Search for the cell housing the specified text and yield its (x, y) center coordinate. 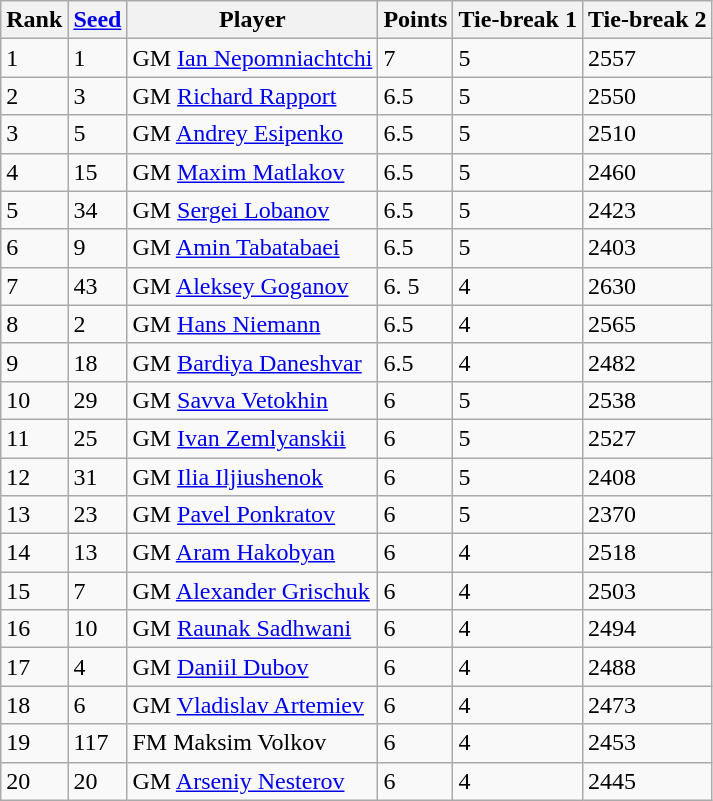
2423 (647, 210)
Player (252, 20)
16 (34, 629)
Points (416, 20)
GM Bardiya Daneshvar (252, 362)
2557 (647, 58)
GM Pavel Ponkratov (252, 515)
2473 (647, 705)
GM Vladislav Artemiev (252, 705)
2494 (647, 629)
2630 (647, 286)
GM Maxim Matlakov (252, 172)
23 (98, 515)
14 (34, 553)
2510 (647, 134)
34 (98, 210)
GM Aleksey Goganov (252, 286)
2488 (647, 667)
2403 (647, 248)
GM Hans Niemann (252, 324)
2370 (647, 515)
8 (34, 324)
29 (98, 400)
19 (34, 743)
GM Richard Rapport (252, 96)
2408 (647, 477)
2538 (647, 400)
Tie-break 1 (518, 20)
GM Sergei Lobanov (252, 210)
2445 (647, 781)
6. 5 (416, 286)
25 (98, 438)
Rank (34, 20)
GM Savva Vetokhin (252, 400)
Seed (98, 20)
GM Arseniy Nesterov (252, 781)
GM Aram Hakobyan (252, 553)
2518 (647, 553)
GM Andrey Esipenko (252, 134)
117 (98, 743)
12 (34, 477)
GM Ivan Zemlyanskii (252, 438)
2503 (647, 591)
GM Amin Tabatabaei (252, 248)
GM Daniil Dubov (252, 667)
43 (98, 286)
GM Ilia Iljiushenok (252, 477)
2527 (647, 438)
17 (34, 667)
GM Alexander Grischuk (252, 591)
2482 (647, 362)
GM Raunak Sadhwani (252, 629)
FM Maksim Volkov (252, 743)
Tie-break 2 (647, 20)
GM Ian Nepomniachtchi (252, 58)
2460 (647, 172)
2565 (647, 324)
2550 (647, 96)
11 (34, 438)
2453 (647, 743)
31 (98, 477)
